For the text-containing cell, return its midpoint in (X, Y) coordinate format. 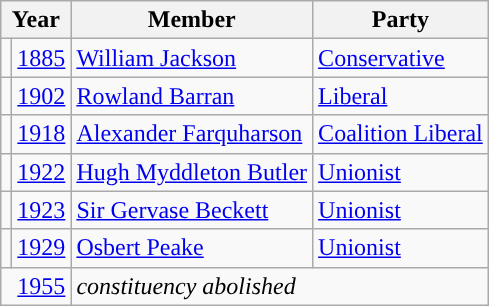
Sir Gervase Beckett (192, 210)
constituency abolished (280, 286)
1885 (42, 58)
1923 (42, 210)
1922 (42, 172)
Liberal (401, 96)
Alexander Farquharson (192, 134)
1929 (42, 248)
1902 (42, 96)
Hugh Myddleton Butler (192, 172)
1955 (36, 286)
1918 (42, 134)
Year (36, 20)
Coalition Liberal (401, 134)
Member (192, 20)
Conservative (401, 58)
William Jackson (192, 58)
Osbert Peake (192, 248)
Rowland Barran (192, 96)
Party (401, 20)
